Extract the (x, y) coordinate from the center of the cell holding the provided text.  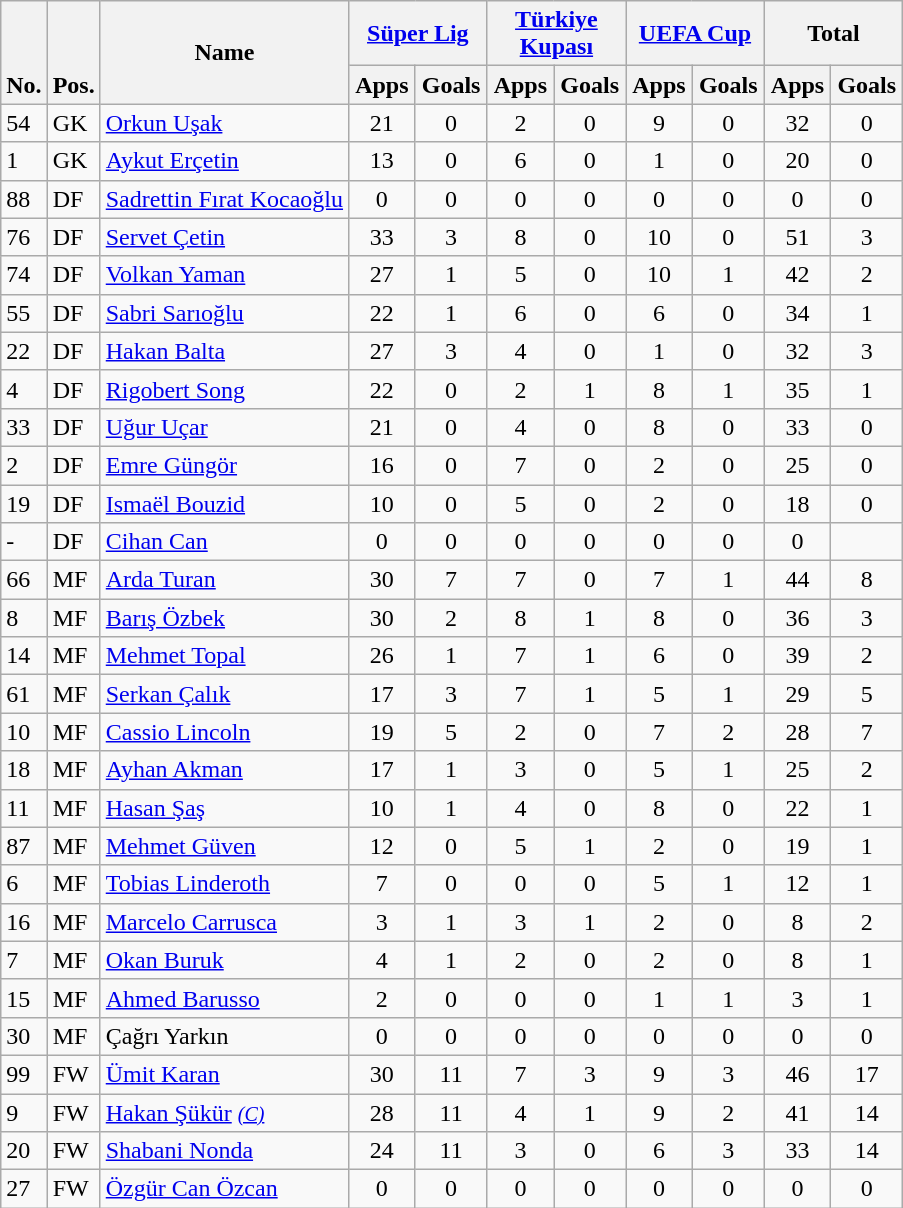
Uğur Uçar (224, 427)
34 (798, 313)
Ahmed Barusso (224, 998)
Arda Turan (224, 580)
46 (798, 1074)
41 (798, 1113)
Süper Lig (418, 34)
Okan Buruk (224, 960)
Türkiye Kupası (556, 34)
Serkan Çalık (224, 694)
61 (24, 694)
54 (24, 123)
74 (24, 275)
Marcelo Carrusca (224, 922)
Çağrı Yarkın (224, 1036)
Sabri Sarıoğlu (224, 313)
Mehmet Topal (224, 656)
Hasan Şaş (224, 808)
29 (798, 694)
Emre Güngör (224, 465)
24 (382, 1151)
Hakan Şükür (C) (224, 1113)
76 (24, 237)
Ayhan Akman (224, 770)
- (24, 542)
44 (798, 580)
Shabani Nonda (224, 1151)
Orkun Uşak (224, 123)
No. (24, 52)
66 (24, 580)
Sadrettin Fırat Kocaoğlu (224, 199)
Volkan Yaman (224, 275)
88 (24, 199)
36 (798, 618)
Name (224, 52)
Aykut Erçetin (224, 161)
Cihan Can (224, 542)
35 (798, 389)
15 (24, 998)
Mehmet Güven (224, 846)
Ümit Karan (224, 1074)
Ismaël Bouzid (224, 503)
13 (382, 161)
Barış Özbek (224, 618)
55 (24, 313)
99 (24, 1074)
39 (798, 656)
Tobias Linderoth (224, 884)
26 (382, 656)
51 (798, 237)
42 (798, 275)
Total (834, 34)
Hakan Balta (224, 351)
UEFA Cup (696, 34)
Cassio Lincoln (224, 732)
87 (24, 846)
Özgür Can Özcan (224, 1189)
Servet Çetin (224, 237)
Rigobert Song (224, 389)
Pos. (74, 52)
